Extract the [x, y] coordinate from the center of the cell holding the provided text.  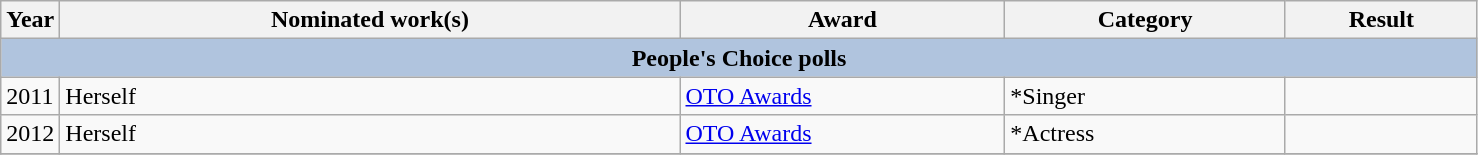
*Actress [1146, 134]
People's Choice polls [740, 58]
Award [842, 20]
Category [1146, 20]
2012 [30, 134]
2011 [30, 96]
*Singer [1146, 96]
Result [1381, 20]
Year [30, 20]
Nominated work(s) [370, 20]
